Locate the cell with the specified text and output its [X, Y] center coordinate. 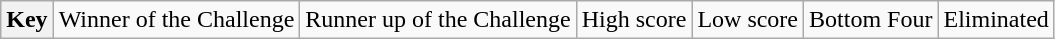
Runner up of the Challenge [438, 20]
Winner of the Challenge [176, 20]
Low score [748, 20]
Bottom Four [871, 20]
Key [27, 20]
Eliminated [996, 20]
High score [634, 20]
